Return (x, y) of the center of cell containing provided text 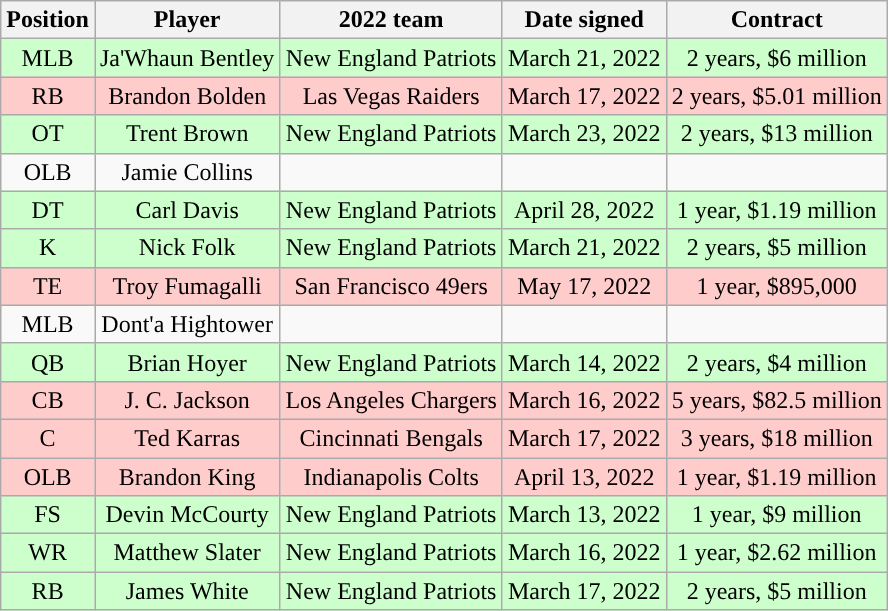
1 year, $9 million (776, 515)
Jamie Collins (186, 172)
2 years, $13 million (776, 134)
April 13, 2022 (584, 477)
James White (186, 591)
Brandon Bolden (186, 96)
Indianapolis Colts (392, 477)
March 13, 2022 (584, 515)
WR (48, 553)
C (48, 438)
Nick Folk (186, 248)
Brandon King (186, 477)
Devin McCourty (186, 515)
3 years, $18 million (776, 438)
QB (48, 362)
Matthew Slater (186, 553)
Los Angeles Chargers (392, 400)
Carl Davis (186, 210)
Brian Hoyer (186, 362)
March 14, 2022 (584, 362)
Dont'a Hightower (186, 324)
Player (186, 20)
Ted Karras (186, 438)
5 years, $82.5 million (776, 400)
Trent Brown (186, 134)
1 year, $2.62 million (776, 553)
FS (48, 515)
2 years, $5.01 million (776, 96)
2 years, $4 million (776, 362)
K (48, 248)
CB (48, 400)
San Francisco 49ers (392, 286)
Cincinnati Bengals (392, 438)
J. C. Jackson (186, 400)
2 years, $6 million (776, 58)
Position (48, 20)
2022 team (392, 20)
Contract (776, 20)
April 28, 2022 (584, 210)
May 17, 2022 (584, 286)
1 year, $895,000 (776, 286)
Troy Fumagalli (186, 286)
TE (48, 286)
Date signed (584, 20)
DT (48, 210)
OT (48, 134)
Ja'Whaun Bentley (186, 58)
March 23, 2022 (584, 134)
Las Vegas Raiders (392, 96)
